From the cell containing the given text, extract its center point as (x, y) coordinate. 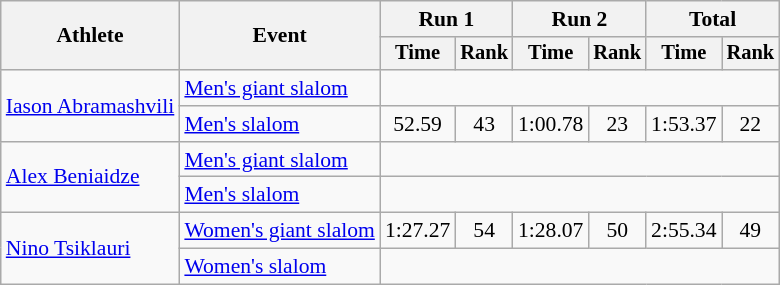
Athlete (90, 36)
54 (484, 231)
1:28.07 (550, 231)
49 (751, 231)
1:27.27 (418, 231)
52.59 (418, 124)
23 (617, 124)
1:00.78 (550, 124)
Women's giant slalom (280, 231)
Total (712, 19)
Run 1 (446, 19)
22 (751, 124)
1:53.37 (684, 124)
2:55.34 (684, 231)
43 (484, 124)
Women's slalom (280, 267)
Event (280, 36)
50 (617, 231)
Alex Beniaidze (90, 178)
Run 2 (580, 19)
Nino Tsiklauri (90, 248)
Iason Abramashvili (90, 106)
